For the text-containing cell, return its midpoint in [x, y] coordinate format. 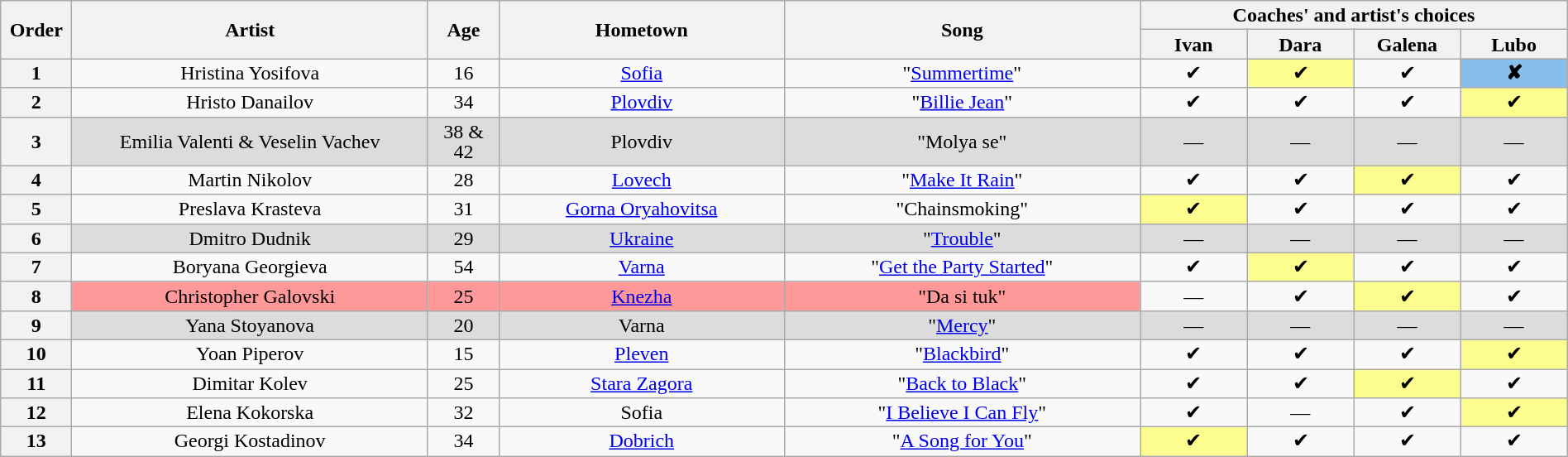
13 [36, 442]
10 [36, 354]
Song [963, 30]
Hristo Danailov [250, 103]
54 [463, 267]
✘ [1513, 73]
Hometown [642, 30]
Age [463, 30]
1 [36, 73]
"Blackbird" [963, 354]
Dara [1300, 45]
5 [36, 209]
Dobrich [642, 442]
Ukraine [642, 238]
Artist [250, 30]
"Da si tuk" [963, 296]
Knezha [642, 296]
Dmitro Dudnik [250, 238]
Christopher Galovski [250, 296]
"Trouble" [963, 238]
15 [463, 354]
"Molya se" [963, 141]
12 [36, 412]
4 [36, 180]
"Get the Party Started" [963, 267]
29 [463, 238]
"Mercy" [963, 325]
Martin Nikolov [250, 180]
Order [36, 30]
"Chainsmoking" [963, 209]
3 [36, 141]
Ivan [1194, 45]
Galena [1408, 45]
Yoan Piperov [250, 354]
6 [36, 238]
Boryana Georgieva [250, 267]
32 [463, 412]
Georgi Kostadinov [250, 442]
9 [36, 325]
7 [36, 267]
Hristina Yosifova [250, 73]
"Summertime" [963, 73]
Yana Stoyanova [250, 325]
Stara Zagora [642, 384]
"Make It Rain" [963, 180]
28 [463, 180]
"Billie Jean" [963, 103]
31 [463, 209]
Gorna Oryahovitsa [642, 209]
16 [463, 73]
Pleven [642, 354]
Elena Kokorska [250, 412]
Lubo [1513, 45]
38 & 42 [463, 141]
"Back to Black" [963, 384]
20 [463, 325]
Emilia Valenti & Veselin Vachev [250, 141]
Lovech [642, 180]
8 [36, 296]
11 [36, 384]
"I Believe I Can Fly" [963, 412]
Coaches' and artist's choices [1355, 15]
2 [36, 103]
Preslava Krasteva [250, 209]
Dimitar Kolev [250, 384]
"A Song for You" [963, 442]
